Determine the (X, Y) coordinate at the center of the cell enclosing the given text.  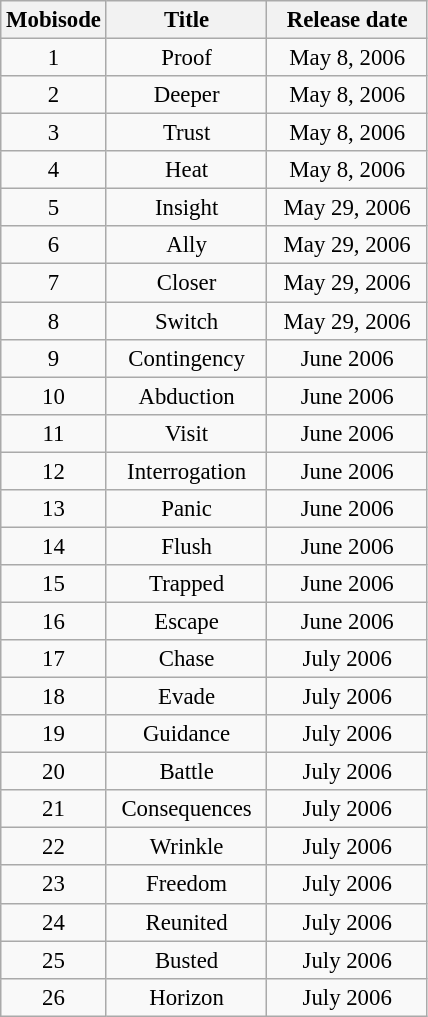
24 (54, 922)
Chase (186, 659)
Horizon (186, 997)
5 (54, 208)
Guidance (186, 734)
4 (54, 170)
26 (54, 997)
Consequences (186, 809)
Visit (186, 433)
Trapped (186, 584)
Ally (186, 245)
15 (54, 584)
11 (54, 433)
Escape (186, 621)
Trust (186, 133)
Release date (348, 20)
17 (54, 659)
22 (54, 847)
23 (54, 885)
21 (54, 809)
18 (54, 697)
2 (54, 95)
3 (54, 133)
14 (54, 546)
Switch (186, 321)
Heat (186, 170)
20 (54, 772)
Battle (186, 772)
12 (54, 471)
Contingency (186, 358)
6 (54, 245)
Reunited (186, 922)
Title (186, 20)
8 (54, 321)
Flush (186, 546)
Deeper (186, 95)
Closer (186, 283)
Insight (186, 208)
Interrogation (186, 471)
Mobisode (54, 20)
Busted (186, 960)
Freedom (186, 885)
Evade (186, 697)
19 (54, 734)
Proof (186, 58)
10 (54, 396)
13 (54, 509)
1 (54, 58)
16 (54, 621)
Panic (186, 509)
Abduction (186, 396)
25 (54, 960)
7 (54, 283)
9 (54, 358)
Wrinkle (186, 847)
